Scan for the cell matching the given text and deliver its (X, Y) coordinate at center. 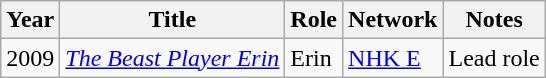
NHK E (393, 58)
The Beast Player Erin (172, 58)
Notes (494, 20)
Lead role (494, 58)
2009 (30, 58)
Year (30, 20)
Role (314, 20)
Title (172, 20)
Network (393, 20)
Erin (314, 58)
